Return the [x, y] coordinate for the center point of the cell that contains the specified text.  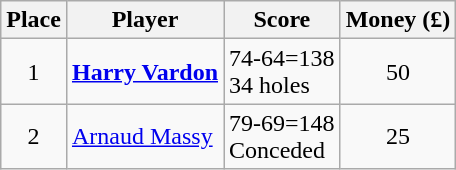
Player [144, 20]
Place [34, 20]
1 [34, 72]
Harry Vardon [144, 72]
74-64=13834 holes [282, 72]
Score [282, 20]
79-69=148Conceded [282, 136]
50 [398, 72]
Arnaud Massy [144, 136]
25 [398, 136]
2 [34, 136]
Money (£) [398, 20]
